Find where the given text appears and provide that cell's center as (x, y) coordinate. 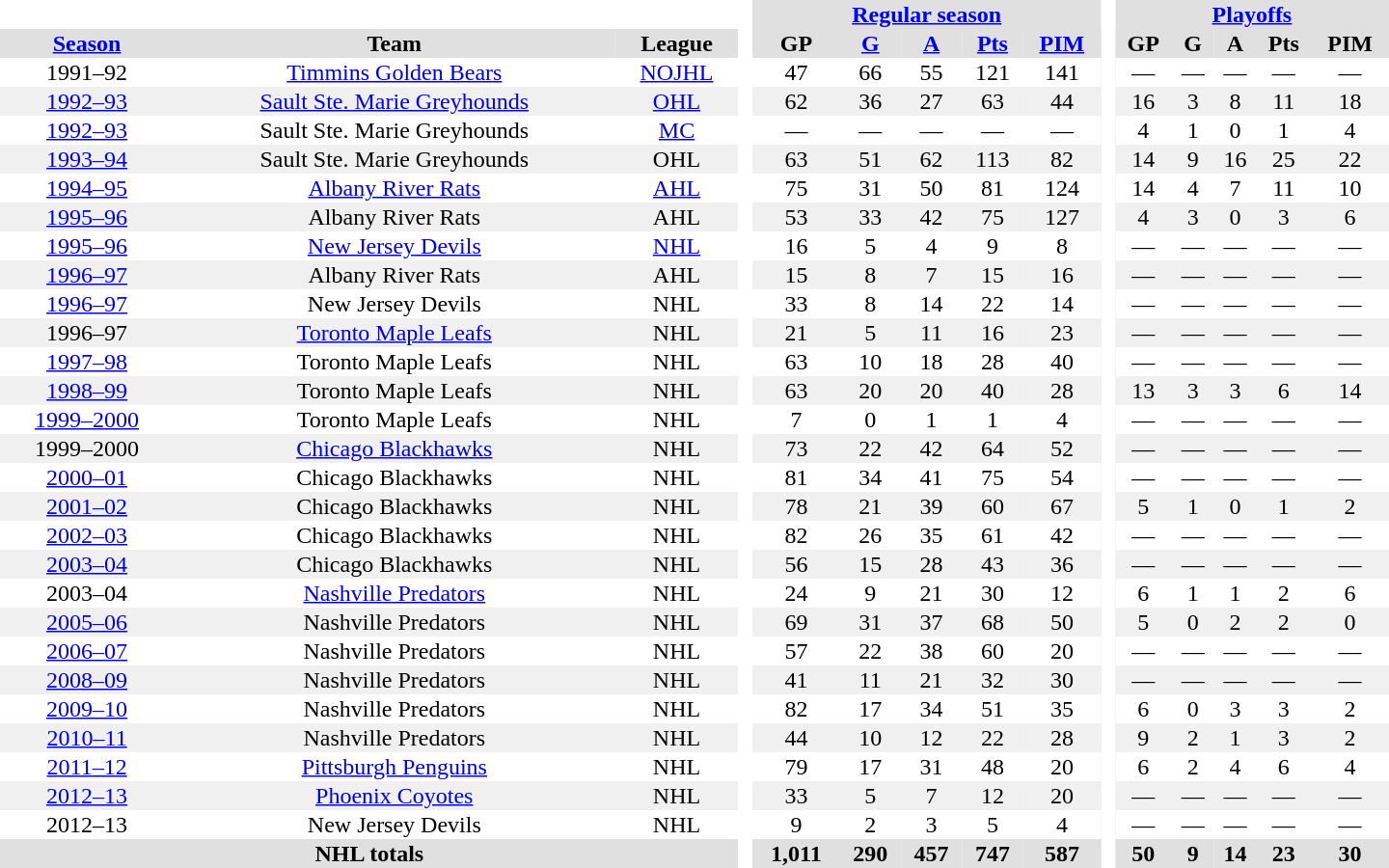
1993–94 (87, 159)
39 (932, 506)
2005–06 (87, 622)
2010–11 (87, 738)
24 (796, 593)
1994–95 (87, 188)
1998–99 (87, 391)
Season (87, 43)
2001–02 (87, 506)
NHL totals (369, 854)
Playoffs (1252, 14)
38 (932, 651)
Timmins Golden Bears (394, 72)
457 (932, 854)
54 (1063, 477)
1997–98 (87, 362)
43 (992, 564)
1,011 (796, 854)
League (676, 43)
2008–09 (87, 680)
2000–01 (87, 477)
64 (992, 448)
13 (1144, 391)
53 (796, 217)
48 (992, 767)
1991–92 (87, 72)
587 (1063, 854)
Pittsburgh Penguins (394, 767)
61 (992, 535)
25 (1283, 159)
747 (992, 854)
Team (394, 43)
141 (1063, 72)
57 (796, 651)
MC (676, 130)
127 (1063, 217)
113 (992, 159)
37 (932, 622)
47 (796, 72)
69 (796, 622)
NOJHL (676, 72)
2009–10 (87, 709)
2002–03 (87, 535)
67 (1063, 506)
78 (796, 506)
55 (932, 72)
73 (796, 448)
52 (1063, 448)
124 (1063, 188)
56 (796, 564)
2011–12 (87, 767)
2006–07 (87, 651)
79 (796, 767)
26 (870, 535)
27 (932, 101)
68 (992, 622)
66 (870, 72)
290 (870, 854)
121 (992, 72)
Phoenix Coyotes (394, 796)
Regular season (926, 14)
32 (992, 680)
